Determine the (X, Y) coordinate at the center of the cell enclosing the given text.  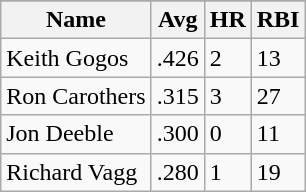
Name (76, 20)
.300 (178, 134)
2 (228, 58)
.280 (178, 172)
13 (278, 58)
11 (278, 134)
3 (228, 96)
Ron Carothers (76, 96)
19 (278, 172)
0 (228, 134)
RBI (278, 20)
27 (278, 96)
Keith Gogos (76, 58)
1 (228, 172)
Richard Vagg (76, 172)
.426 (178, 58)
Avg (178, 20)
HR (228, 20)
Jon Deeble (76, 134)
.315 (178, 96)
